Return the (X, Y) coordinate for the center point of the cell that contains the specified text.  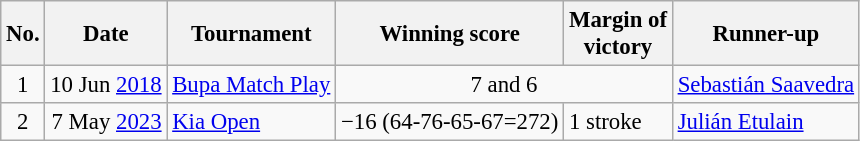
Tournament (252, 34)
2 (23, 122)
Winning score (450, 34)
7 May 2023 (106, 122)
1 stroke (618, 122)
−16 (64-76-65-67=272) (450, 122)
Kia Open (252, 122)
Runner-up (766, 34)
Bupa Match Play (252, 85)
Date (106, 34)
Sebastián Saavedra (766, 85)
10 Jun 2018 (106, 85)
Julián Etulain (766, 122)
No. (23, 34)
1 (23, 85)
Margin ofvictory (618, 34)
7 and 6 (504, 85)
